Output the (x, y) coordinate of the center of the cell containing the given text.  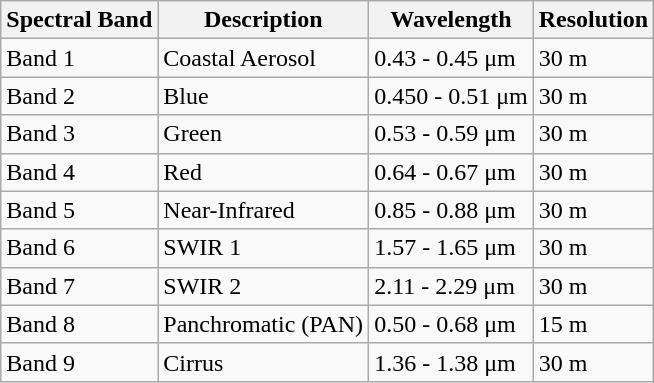
Cirrus (264, 362)
Resolution (593, 20)
15 m (593, 324)
2.11 - 2.29 μm (452, 286)
Band 5 (80, 210)
1.57 - 1.65 μm (452, 248)
Near-Infrared (264, 210)
0.43 - 0.45 μm (452, 58)
0.450 - 0.51 μm (452, 96)
0.85 - 0.88 μm (452, 210)
Blue (264, 96)
Band 7 (80, 286)
Panchromatic (PAN) (264, 324)
SWIR 1 (264, 248)
Band 4 (80, 172)
Band 8 (80, 324)
0.50 - 0.68 μm (452, 324)
Green (264, 134)
Coastal Aerosol (264, 58)
Red (264, 172)
SWIR 2 (264, 286)
Band 2 (80, 96)
Spectral Band (80, 20)
1.36 - 1.38 μm (452, 362)
Description (264, 20)
0.53 - 0.59 μm (452, 134)
Wavelength (452, 20)
Band 9 (80, 362)
Band 1 (80, 58)
Band 6 (80, 248)
Band 3 (80, 134)
0.64 - 0.67 μm (452, 172)
